Locate the cell with the specified text and output its (x, y) center coordinate. 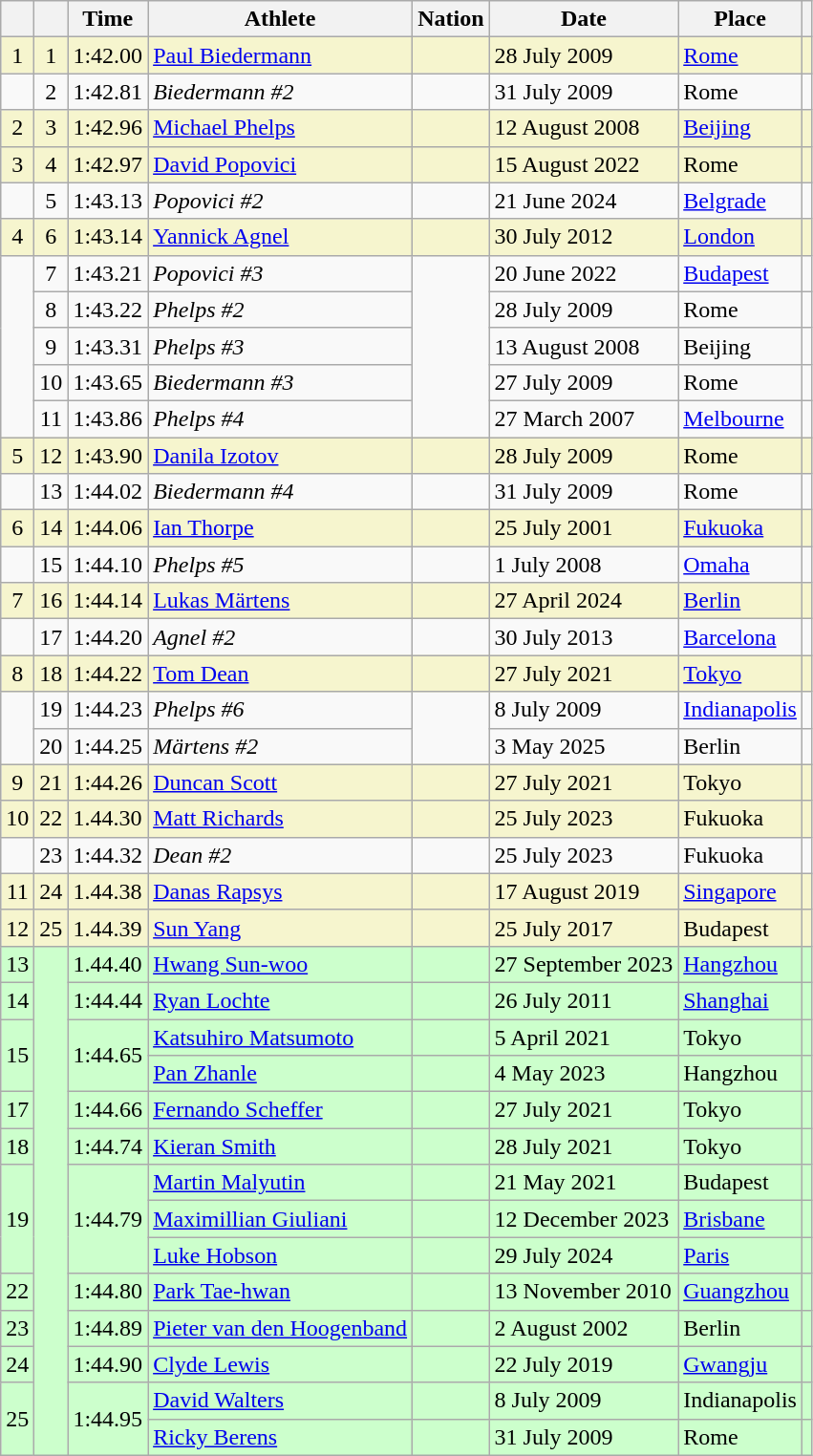
4 May 2023 (584, 1074)
David Popovici (281, 164)
Pieter van den Hoogenband (281, 1328)
Danila Izotov (281, 456)
1:42.96 (108, 128)
Ricky Berens (281, 1437)
25 July 2001 (584, 528)
Phelps #3 (281, 346)
12 August 2008 (584, 128)
Hwang Sun-woo (281, 964)
27 July 2009 (584, 382)
30 July 2013 (584, 637)
1.44.39 (108, 928)
27 September 2023 (584, 964)
1:44.89 (108, 1328)
1:43.13 (108, 201)
Kieran Smith (281, 1146)
Fernando Scheffer (281, 1110)
1:44.14 (108, 601)
30 July 2012 (584, 237)
1:44.65 (108, 1055)
Matt Richards (281, 819)
1:43.90 (108, 456)
1:44.74 (108, 1146)
1:44.80 (108, 1292)
Clyde Lewis (281, 1364)
Katsuhiro Matsumoto (281, 1037)
Lukas Märtens (281, 601)
2 August 2002 (584, 1328)
1 July 2008 (584, 565)
Phelps #5 (281, 565)
1:44.90 (108, 1364)
1:44.20 (108, 637)
Phelps #6 (281, 710)
1:44.32 (108, 855)
1:42.81 (108, 92)
Nation (451, 19)
Michael Phelps (281, 128)
Popovici #3 (281, 273)
5 April 2021 (584, 1037)
1:42.00 (108, 55)
Belgrade (740, 201)
Time (108, 19)
Melbourne (740, 418)
Brisbane (740, 1219)
Shanghai (740, 1000)
Biedermann #4 (281, 492)
1:43.65 (108, 382)
1:44.26 (108, 782)
Danas Rapsys (281, 891)
Singapore (740, 891)
25 July 2017 (584, 928)
Agnel #2 (281, 637)
Yannick Agnel (281, 237)
1:44.44 (108, 1000)
29 July 2024 (584, 1255)
1:44.79 (108, 1219)
17 August 2019 (584, 891)
1.44.30 (108, 819)
David Walters (281, 1401)
1:44.06 (108, 528)
Place (740, 19)
3 May 2025 (584, 746)
Paris (740, 1255)
27 March 2007 (584, 418)
Sun Yang (281, 928)
Paul Biedermann (281, 55)
1:44.66 (108, 1110)
22 July 2019 (584, 1364)
21 (52, 782)
21 June 2024 (584, 201)
Park Tae-hwan (281, 1292)
Tom Dean (281, 674)
12 December 2023 (584, 1219)
27 April 2024 (584, 601)
20 (52, 746)
London (740, 237)
1:44.95 (108, 1419)
15 August 2022 (584, 164)
Athlete (281, 19)
1:43.86 (108, 418)
1:42.97 (108, 164)
13 August 2008 (584, 346)
1:43.21 (108, 273)
Märtens #2 (281, 746)
28 July 2021 (584, 1146)
1:43.14 (108, 237)
1:43.31 (108, 346)
Biedermann #2 (281, 92)
26 July 2011 (584, 1000)
Martin Malyutin (281, 1183)
Duncan Scott (281, 782)
13 November 2010 (584, 1292)
1.44.38 (108, 891)
Gwangju (740, 1364)
Ryan Lochte (281, 1000)
Dean #2 (281, 855)
Biedermann #3 (281, 382)
1:44.10 (108, 565)
20 June 2022 (584, 273)
Popovici #2 (281, 201)
1:44.25 (108, 746)
Barcelona (740, 637)
Pan Zhanle (281, 1074)
Luke Hobson (281, 1255)
Maximillian Giuliani (281, 1219)
Phelps #4 (281, 418)
16 (52, 601)
Date (584, 19)
1:44.23 (108, 710)
Ian Thorpe (281, 528)
1:43.22 (108, 310)
1:44.22 (108, 674)
1:44.02 (108, 492)
Omaha (740, 565)
Guangzhou (740, 1292)
1.44.40 (108, 964)
21 May 2021 (584, 1183)
Phelps #2 (281, 310)
